Provide the [X, Y] coordinate of the cell's center where the given text is located.  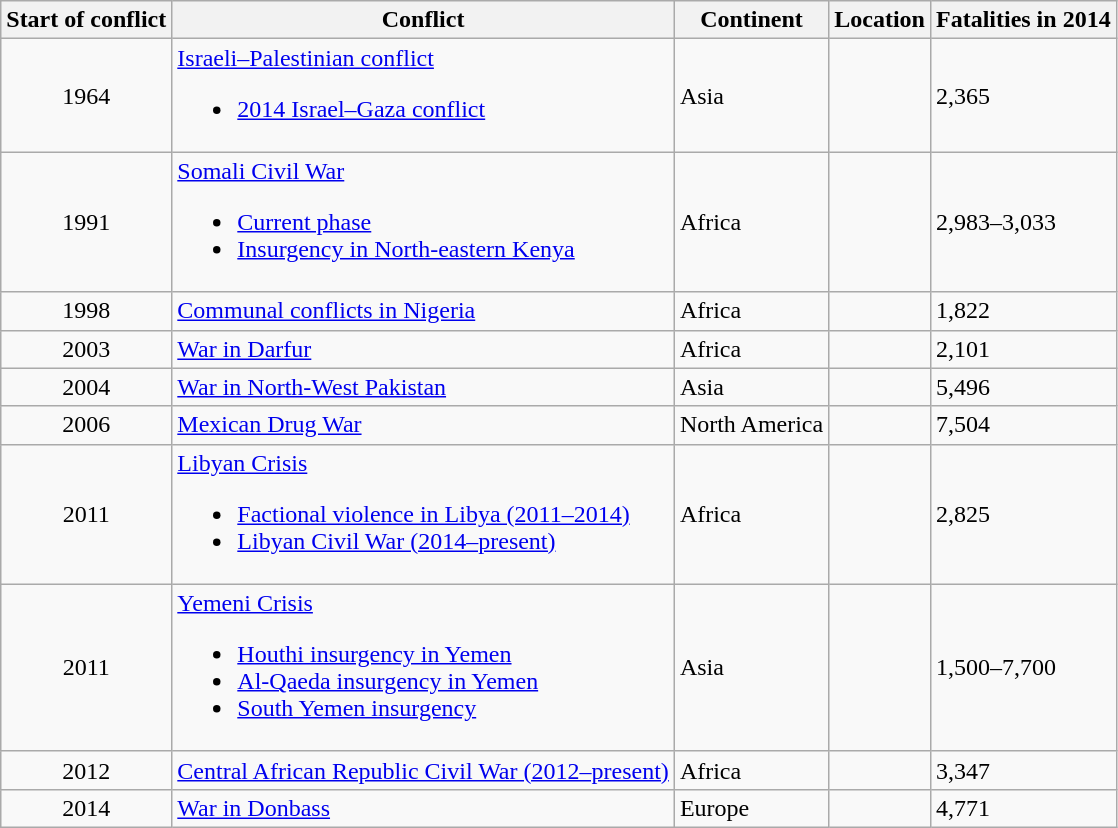
1991 [86, 222]
Somali Civil WarCurrent phaseInsurgency in North-eastern Kenya [424, 222]
1998 [86, 311]
2,365 [1023, 96]
Fatalities in 2014 [1023, 20]
7,504 [1023, 425]
Communal conflicts in Nigeria [424, 311]
Yemeni CrisisHouthi insurgency in YemenAl-Qaeda insurgency in YemenSouth Yemen insurgency [424, 668]
2012 [86, 770]
2014 [86, 808]
North America [751, 425]
Mexican Drug War [424, 425]
2,101 [1023, 349]
1,822 [1023, 311]
Libyan CrisisFactional violence in Libya (2011–2014)Libyan Civil War (2014–present) [424, 514]
2003 [86, 349]
4,771 [1023, 808]
Location [880, 20]
2,983–3,033 [1023, 222]
2,825 [1023, 514]
War in Darfur [424, 349]
Europe [751, 808]
Continent [751, 20]
2006 [86, 425]
War in North-West Pakistan [424, 387]
1964 [86, 96]
1,500–7,700 [1023, 668]
Start of conflict [86, 20]
3,347 [1023, 770]
Israeli–Palestinian conflict2014 Israel–Gaza conflict [424, 96]
War in Donbass [424, 808]
2004 [86, 387]
Central African Republic Civil War (2012–present) [424, 770]
Conflict [424, 20]
5,496 [1023, 387]
